Capture the cell that displays the provided text and extract its [X, Y] central coordinate. 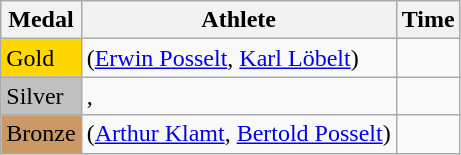
Silver [41, 96]
, [238, 96]
Time [428, 20]
Gold [41, 58]
(Erwin Posselt, Karl Löbelt) [238, 58]
Medal [41, 20]
Athlete [238, 20]
(Arthur Klamt, Bertold Posselt) [238, 134]
Bronze [41, 134]
